Scan for the cell matching the given text and deliver its (X, Y) coordinate at center. 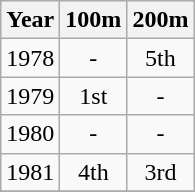
100m (94, 20)
4th (94, 172)
5th (160, 58)
200m (160, 20)
1981 (30, 172)
1978 (30, 58)
1980 (30, 134)
1st (94, 96)
Year (30, 20)
3rd (160, 172)
1979 (30, 96)
